Return the [x, y] coordinate for the center point of the cell that contains the specified text.  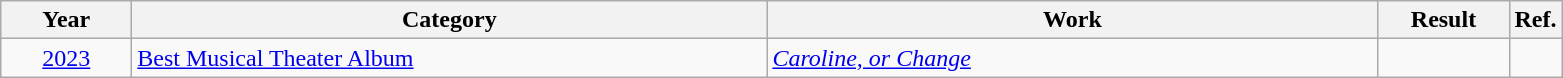
Work [1072, 20]
Result [1444, 20]
2023 [66, 58]
Year [66, 20]
Category [450, 20]
Best Musical Theater Album [450, 58]
Caroline, or Change [1072, 58]
Ref. [1536, 20]
